Provide the [x, y] coordinate of the cell's center where the given text is located.  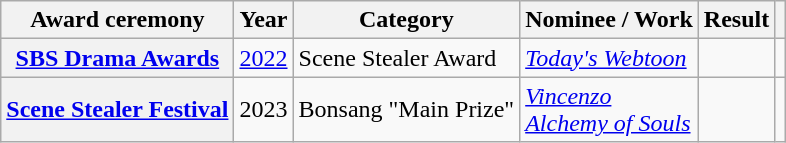
Year [264, 20]
Category [406, 20]
Scene Stealer Award [406, 58]
Bonsang "Main Prize" [406, 110]
2022 [264, 58]
Today's Webtoon [610, 58]
2023 [264, 110]
SBS Drama Awards [118, 58]
VincenzoAlchemy of Souls [610, 110]
Result [736, 20]
Scene Stealer Festival [118, 110]
Award ceremony [118, 20]
Nominee / Work [610, 20]
